Extract the (X, Y) coordinate from the center of the cell holding the provided text.  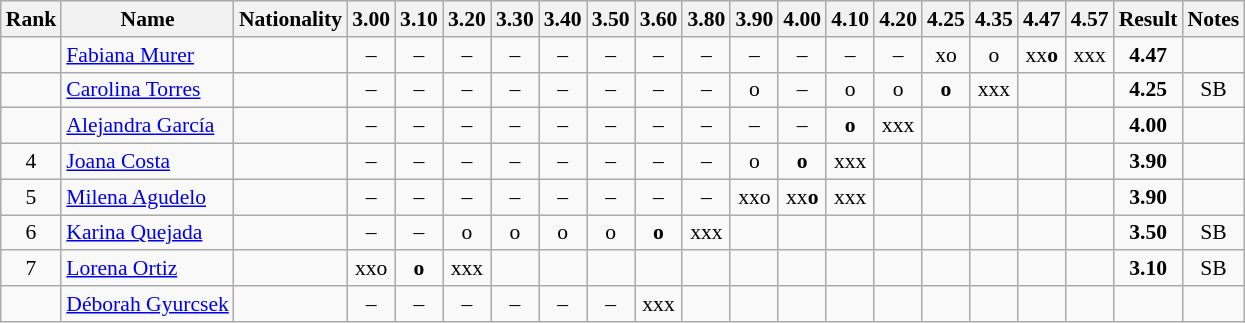
7 (32, 269)
Name (148, 19)
4.10 (850, 19)
Fabiana Murer (148, 55)
4.35 (994, 19)
Result (1148, 19)
Karina Quejada (148, 233)
4.57 (1090, 19)
Rank (32, 19)
Nationality (290, 19)
Notes (1214, 19)
Joana Costa (148, 162)
3.30 (515, 19)
3.00 (371, 19)
4.20 (898, 19)
Alejandra García (148, 126)
Milena Agudelo (148, 197)
5 (32, 197)
Lorena Ortiz (148, 269)
3.20 (467, 19)
Déborah Gyurcsek (148, 304)
3.80 (706, 19)
6 (32, 233)
3.40 (563, 19)
4 (32, 162)
3.60 (659, 19)
xo (946, 55)
Carolina Torres (148, 90)
